Detect which cell encompasses the target text, then output its (X, Y) center coordinate. 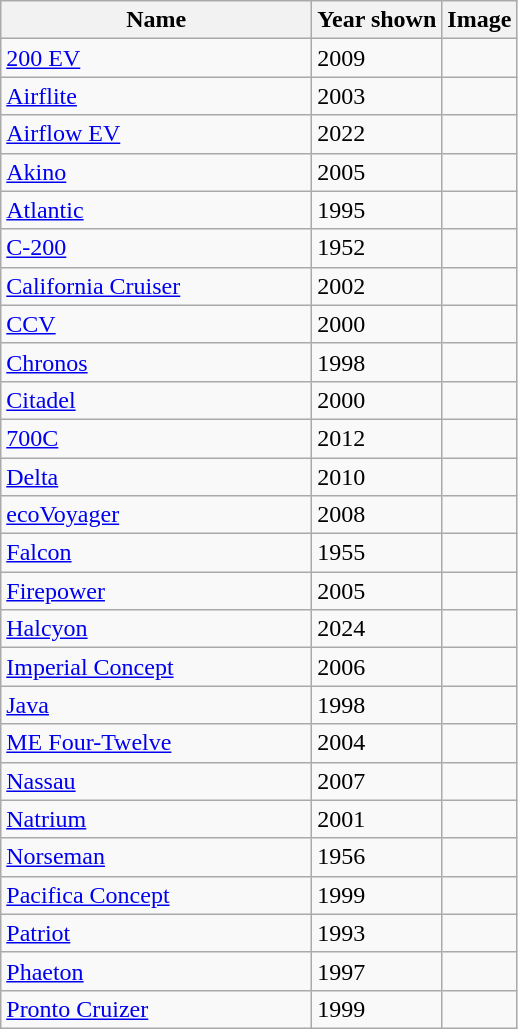
Halcyon (156, 629)
CCV (156, 324)
1993 (377, 933)
Delta (156, 477)
2022 (377, 134)
200 EV (156, 58)
Pacifica Concept (156, 895)
Phaeton (156, 971)
ecoVoyager (156, 515)
700C (156, 438)
Norseman (156, 857)
2012 (377, 438)
Year shown (377, 20)
Chronos (156, 362)
Java (156, 705)
1997 (377, 971)
1956 (377, 857)
Name (156, 20)
2004 (377, 743)
2007 (377, 781)
Citadel (156, 400)
Firepower (156, 591)
C-200 (156, 248)
2008 (377, 515)
2002 (377, 286)
1995 (377, 210)
Airflite (156, 96)
2001 (377, 819)
2003 (377, 96)
Natrium (156, 819)
2006 (377, 667)
Falcon (156, 553)
Airflow EV (156, 134)
ME Four-Twelve (156, 743)
Akino (156, 172)
2009 (377, 58)
1955 (377, 553)
Imperial Concept (156, 667)
Atlantic (156, 210)
Pronto Cruizer (156, 1009)
2010 (377, 477)
Patriot (156, 933)
California Cruiser (156, 286)
Image (480, 20)
Nassau (156, 781)
1952 (377, 248)
2024 (377, 629)
